Find where the given text appears and provide that cell's center as (x, y) coordinate. 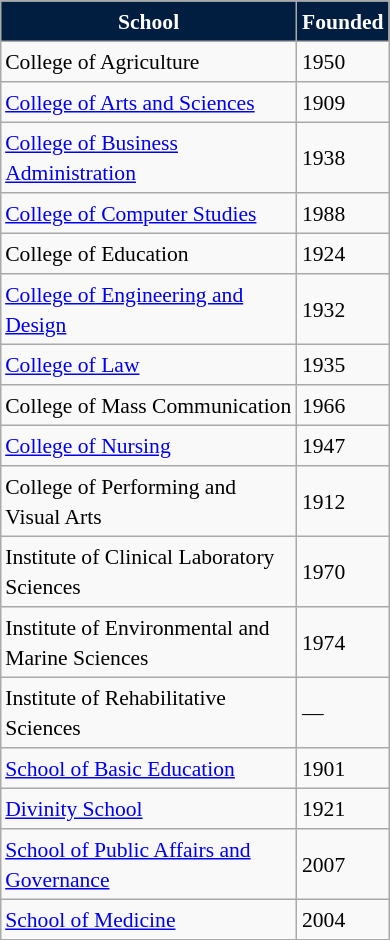
Founded (343, 21)
1970 (343, 572)
1947 (343, 445)
School (148, 21)
1912 (343, 500)
School of Public Affairs and Governance (148, 864)
Institute of Rehabilitative Sciences (148, 712)
Institute of Environmental and Marine Sciences (148, 642)
College of Mass Communication (148, 405)
1935 (343, 364)
1950 (343, 62)
1974 (343, 642)
College of Computer Studies (148, 213)
College of Business Administration (148, 158)
1938 (343, 158)
College of Nursing (148, 445)
1924 (343, 253)
2004 (343, 919)
1988 (343, 213)
1966 (343, 405)
Institute of Clinical Laboratory Sciences (148, 572)
1901 (343, 768)
College of Education (148, 253)
1909 (343, 102)
1921 (343, 808)
1932 (343, 310)
College of Agriculture (148, 62)
— (343, 712)
School of Basic Education (148, 768)
College of Performing and Visual Arts (148, 500)
Divinity School (148, 808)
College of Law (148, 364)
School of Medicine (148, 919)
College of Engineering and Design (148, 310)
College of Arts and Sciences (148, 102)
2007 (343, 864)
